Find where the given text appears and provide that cell's center as (x, y) coordinate. 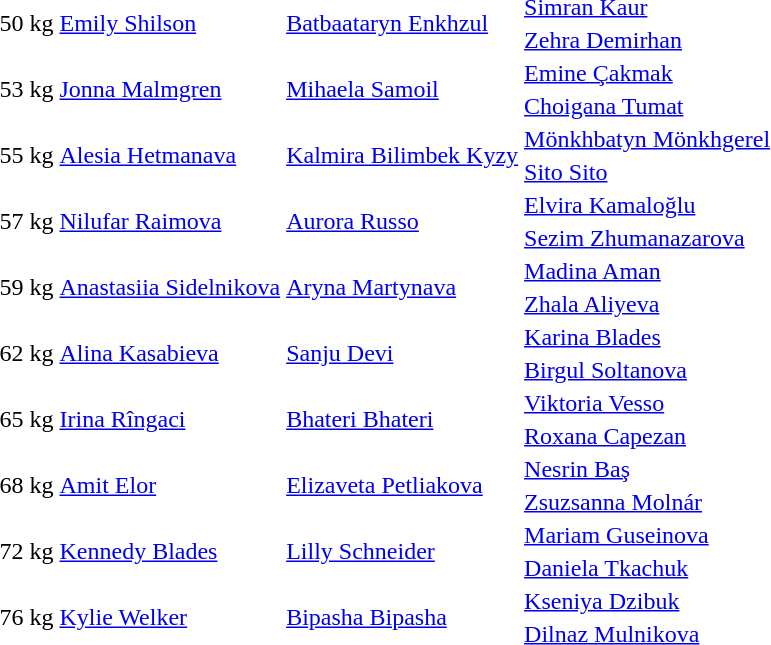
Irina Rîngaci (170, 420)
Nilufar Raimova (170, 222)
Amit Elor (170, 486)
Mihaela Samoil (402, 90)
Jonna Malmgren (170, 90)
Alesia Hetmanava (170, 156)
Elizaveta Petliakova (402, 486)
Lilly Schneider (402, 552)
Aurora Russo (402, 222)
Alina Kasabieva (170, 354)
Kennedy Blades (170, 552)
Sanju Devi (402, 354)
Kalmira Bilimbek Kyzy (402, 156)
Bhateri Bhateri (402, 420)
Aryna Martynava (402, 288)
Anastasiia Sidelnikova (170, 288)
